Find where the given text appears and provide that cell's center as (X, Y) coordinate. 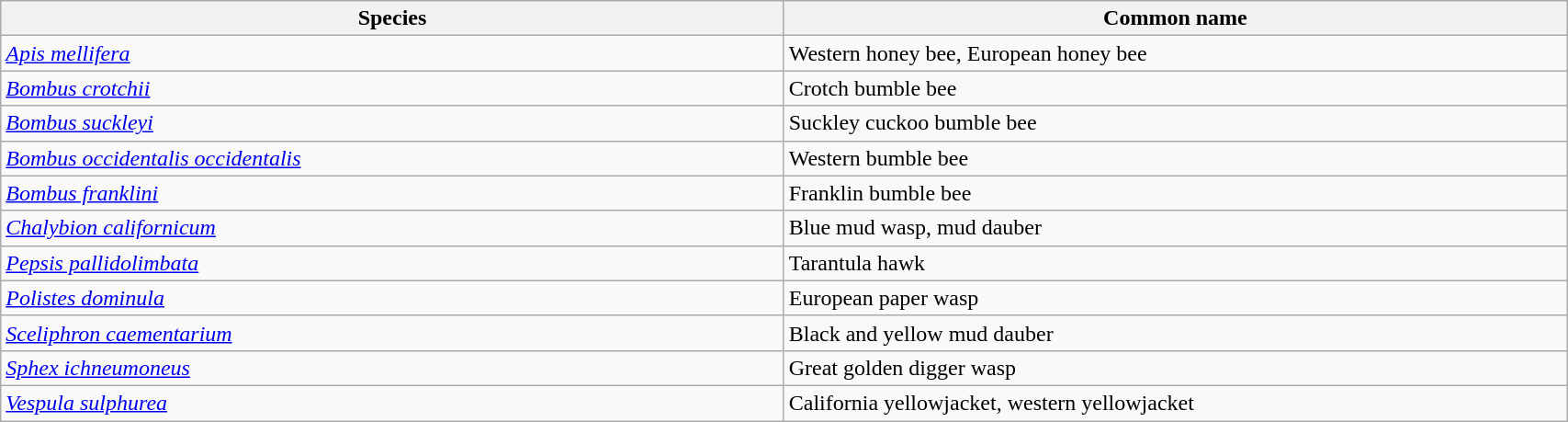
Common name (1175, 18)
Polistes dominula (392, 298)
Sphex ichneumoneus (392, 368)
Bombus crotchii (392, 88)
Vespula sulphurea (392, 403)
Suckley cuckoo bumble bee (1175, 123)
European paper wasp (1175, 298)
Blue mud wasp, mud dauber (1175, 228)
Apis mellifera (392, 53)
Bombus franklini (392, 193)
Great golden digger wasp (1175, 368)
Tarantula hawk (1175, 263)
Black and yellow mud dauber (1175, 333)
Pepsis pallidolimbata (392, 263)
Crotch bumble bee (1175, 88)
California yellowjacket, western yellowjacket (1175, 403)
Chalybion californicum (392, 228)
Western honey bee, European honey bee (1175, 53)
Bombus occidentalis occidentalis (392, 158)
Western bumble bee (1175, 158)
Bombus suckleyi (392, 123)
Franklin bumble bee (1175, 193)
Species (392, 18)
Sceliphron caementarium (392, 333)
